Return [X, Y] of the center of cell containing provided text 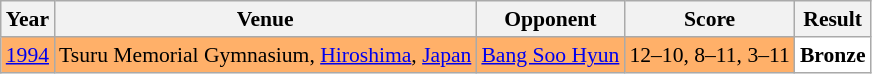
Tsuru Memorial Gymnasium, Hiroshima, Japan [265, 55]
Score [709, 19]
Bang Soo Hyun [550, 55]
Bronze [833, 55]
Result [833, 19]
Venue [265, 19]
Year [28, 19]
Opponent [550, 19]
1994 [28, 55]
12–10, 8–11, 3–11 [709, 55]
